Determine the [X, Y] coordinate at the center of the cell enclosing the given text.  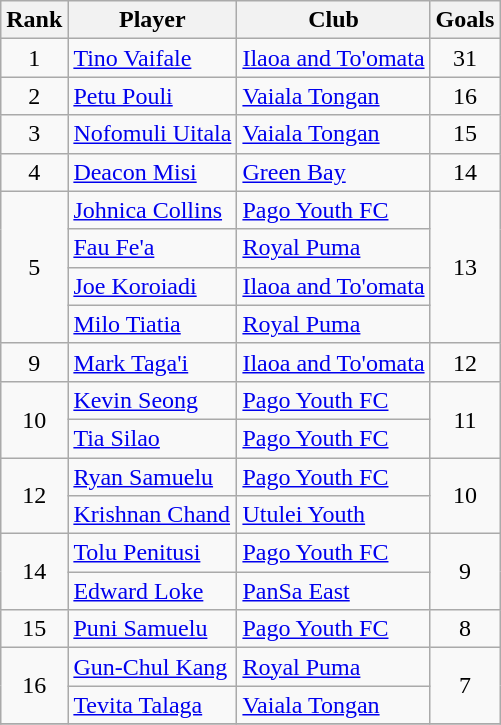
Goals [465, 20]
Green Bay [334, 172]
Nofomuli Uitala [152, 134]
31 [465, 58]
Tolu Penitusi [152, 553]
Player [152, 20]
Tevita Talaga [152, 705]
13 [465, 267]
5 [34, 267]
Puni Samuelu [152, 629]
7 [465, 686]
Joe Koroiadi [152, 286]
4 [34, 172]
Club [334, 20]
Krishnan Chand [152, 515]
2 [34, 96]
Mark Taga'i [152, 362]
Utulei Youth [334, 515]
Petu Pouli [152, 96]
Deacon Misi [152, 172]
3 [34, 134]
8 [465, 629]
Tia Silao [152, 438]
Johnica Collins [152, 210]
Rank [34, 20]
Tino Vaifale [152, 58]
Milo Tiatia [152, 324]
Ryan Samuelu [152, 477]
11 [465, 419]
Kevin Seong [152, 400]
Edward Loke [152, 591]
Gun-Chul Kang [152, 667]
Fau Fe'a [152, 248]
1 [34, 58]
PanSa East [334, 591]
